Identify which cell holds the provided text, then report its (x, y) central coordinate. 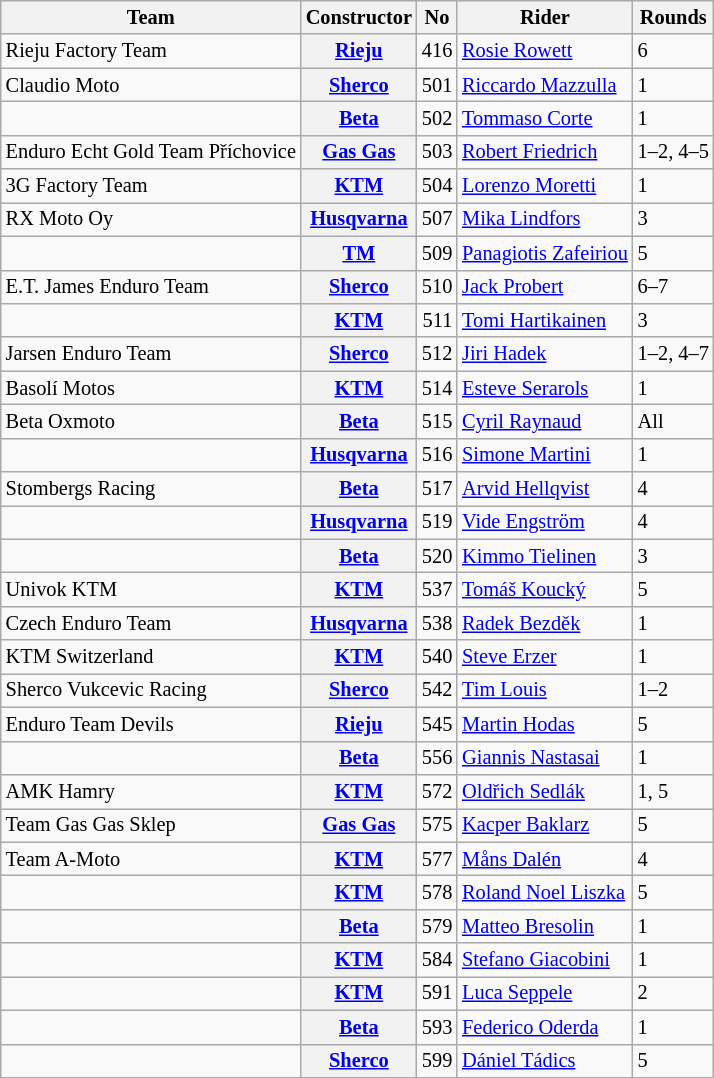
Esteve Serarols (545, 388)
E.T. James Enduro Team (151, 287)
Beta Oxmoto (151, 421)
Enduro Echt Gold Team Příchovice (151, 152)
1–2, 4–5 (674, 152)
6–7 (674, 287)
542 (437, 690)
Panagiotis Zafeiriou (545, 253)
Jack Probert (545, 287)
Radek Bezděk (545, 623)
584 (437, 960)
577 (437, 859)
Matteo Bresolin (545, 926)
No (437, 17)
Mika Lindfors (545, 219)
Robert Friedrich (545, 152)
Måns Dalén (545, 859)
Jarsen Enduro Team (151, 354)
KTM Switzerland (151, 657)
416 (437, 51)
Kimmo Tielinen (545, 556)
515 (437, 421)
Claudio Moto (151, 85)
510 (437, 287)
511 (437, 320)
Simone Martini (545, 455)
Rounds (674, 17)
Tomi Hartikainen (545, 320)
TM (359, 253)
Arvid Hellqvist (545, 489)
Kacper Baklarz (545, 825)
593 (437, 1027)
Lorenzo Moretti (545, 186)
503 (437, 152)
Basolí Motos (151, 388)
Cyril Raynaud (545, 421)
578 (437, 892)
538 (437, 623)
Team A-Moto (151, 859)
Sherco Vukcevic Racing (151, 690)
520 (437, 556)
1, 5 (674, 791)
Stefano Giacobini (545, 960)
Tomáš Koucký (545, 589)
Giannis Nastasai (545, 758)
Team (151, 17)
Steve Erzer (545, 657)
1–2, 4–7 (674, 354)
All (674, 421)
Dániel Tádics (545, 1061)
Vide Engström (545, 522)
509 (437, 253)
545 (437, 724)
519 (437, 522)
Czech Enduro Team (151, 623)
Tim Louis (545, 690)
514 (437, 388)
AMK Hamry (151, 791)
2 (674, 993)
1–2 (674, 690)
599 (437, 1061)
Luca Seppele (545, 993)
537 (437, 589)
RX Moto Oy (151, 219)
516 (437, 455)
Oldřich Sedlák (545, 791)
Federico Oderda (545, 1027)
517 (437, 489)
Univok KTM (151, 589)
6 (674, 51)
Martin Hodas (545, 724)
579 (437, 926)
512 (437, 354)
Rosie Rowett (545, 51)
Enduro Team Devils (151, 724)
Rider (545, 17)
556 (437, 758)
Jiri Hadek (545, 354)
504 (437, 186)
572 (437, 791)
575 (437, 825)
Roland Noel Liszka (545, 892)
540 (437, 657)
Tommaso Corte (545, 118)
Rieju Factory Team (151, 51)
591 (437, 993)
Constructor (359, 17)
Team Gas Gas Sklep (151, 825)
507 (437, 219)
Stombergs Racing (151, 489)
3G Factory Team (151, 186)
Riccardo Mazzulla (545, 85)
502 (437, 118)
501 (437, 85)
